Return (x, y) of the center of cell containing provided text 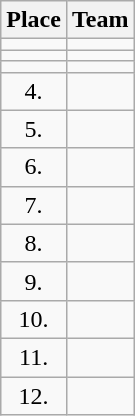
4. (34, 91)
10. (34, 319)
6. (34, 167)
Place (34, 20)
8. (34, 243)
Team (100, 20)
5. (34, 129)
11. (34, 357)
7. (34, 205)
9. (34, 281)
12. (34, 395)
